Scan for the cell matching the given text and deliver its (x, y) coordinate at center. 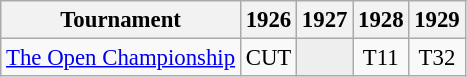
T11 (381, 58)
T32 (437, 58)
CUT (268, 58)
1926 (268, 20)
1929 (437, 20)
1928 (381, 20)
Tournament (121, 20)
The Open Championship (121, 58)
1927 (325, 20)
